Provide the (x, y) coordinate of the cell's center where the given text is located.  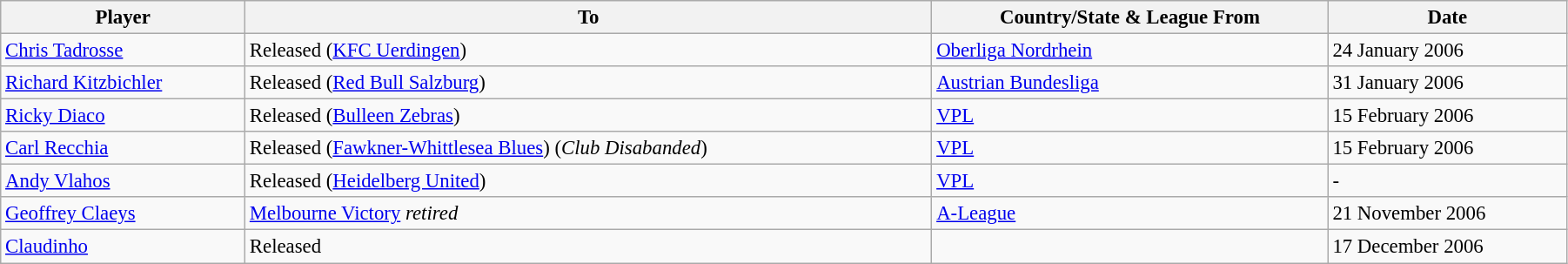
Released (Fawkner-Whittlesea Blues) (Club Disabanded) (588, 148)
To (588, 17)
Richard Kitzbichler (124, 83)
Released (588, 247)
- (1447, 181)
Released (KFC Uerdingen) (588, 51)
Claudinho (124, 247)
Country/State & League From (1129, 17)
Geoffrey Claeys (124, 213)
Melbourne Victory retired (588, 213)
Chris Tadrosse (124, 51)
Oberliga Nordrhein (1129, 51)
Date (1447, 17)
24 January 2006 (1447, 51)
Released (Red Bull Salzburg) (588, 83)
Player (124, 17)
Ricky Diaco (124, 116)
Carl Recchia (124, 148)
Andy Vlahos (124, 181)
A-League (1129, 213)
31 January 2006 (1447, 83)
Released (Heidelberg United) (588, 181)
17 December 2006 (1447, 247)
21 November 2006 (1447, 213)
Released (Bulleen Zebras) (588, 116)
Austrian Bundesliga (1129, 83)
